Extract the (X, Y) coordinate from the center of the cell holding the provided text.  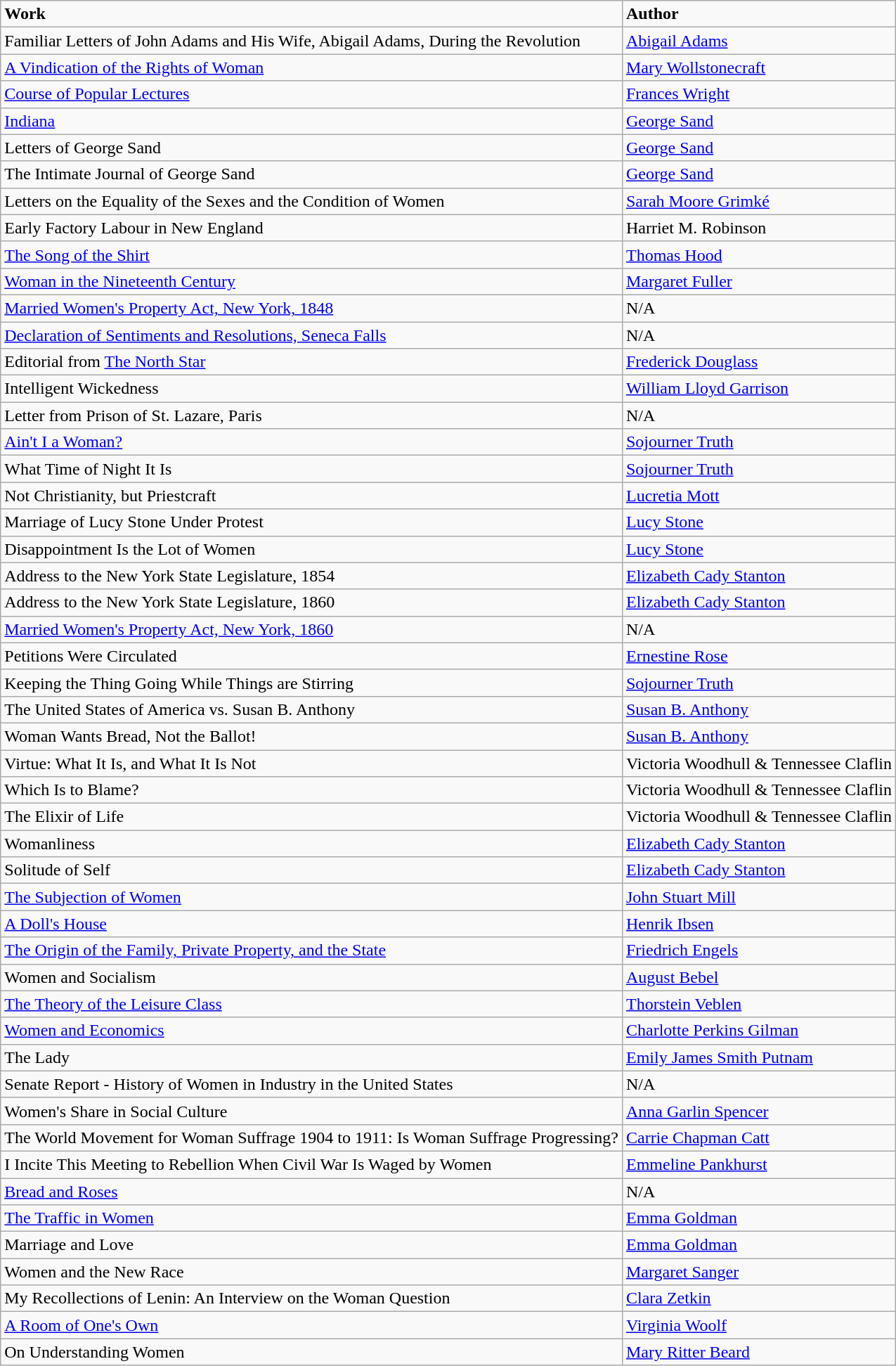
Marriage of Lucy Stone Under Protest (312, 522)
Declaration of Sentiments and Resolutions, Seneca Falls (312, 335)
The Origin of the Family, Private Property, and the State (312, 951)
On Understanding Women (312, 1352)
Senate Report - History of Women in Industry in the United States (312, 1084)
Petitions Were Circulated (312, 656)
Course of Popular Lectures (312, 94)
Letters of George Sand (312, 148)
Editorial from The North Star (312, 362)
The United States of America vs. Susan B. Anthony (312, 709)
I Incite This Meeting to Rebellion When Civil War Is Waged by Women (312, 1164)
Abigail Adams (759, 41)
A Doll's House (312, 924)
Anna Garlin Spencer (759, 1111)
Early Factory Labour in New England (312, 228)
Woman Wants Bread, Not the Ballot! (312, 736)
Henrik Ibsen (759, 924)
A Vindication of the Rights of Woman (312, 67)
Married Women's Property Act, New York, 1848 (312, 308)
Charlotte Perkins Gilman (759, 1031)
John Stuart Mill (759, 897)
Married Women's Property Act, New York, 1860 (312, 629)
Women and Economics (312, 1031)
Emmeline Pankhurst (759, 1164)
Sarah Moore Grimké (759, 201)
Harriet M. Robinson (759, 228)
Which Is to Blame? (312, 790)
The Song of the Shirt (312, 254)
A Room of One's Own (312, 1325)
Work (312, 14)
Margaret Sanger (759, 1272)
Emily James Smith Putnam (759, 1057)
Address to the New York State Legislature, 1854 (312, 576)
Bread and Roses (312, 1192)
Disappointment Is the Lot of Women (312, 549)
Clara Zetkin (759, 1299)
Women and the New Race (312, 1272)
Letters on the Equality of the Sexes and the Condition of Women (312, 201)
Thorstein Veblen (759, 1004)
The World Movement for Woman Suffrage 1904 to 1911: Is Woman Suffrage Progressing? (312, 1138)
Keeping the Thing Going While Things are Stirring (312, 683)
Carrie Chapman Catt (759, 1138)
Not Christianity, but Priestcraft (312, 496)
Solitude of Self (312, 870)
William Lloyd Garrison (759, 389)
Frances Wright (759, 94)
Womanliness (312, 844)
Familiar Letters of John Adams and His Wife, Abigail Adams, During the Revolution (312, 41)
The Intimate Journal of George Sand (312, 174)
Margaret Fuller (759, 281)
Woman in the Nineteenth Century (312, 281)
What Time of Night It Is (312, 469)
Indiana (312, 121)
Friedrich Engels (759, 951)
Mary Wollstonecraft (759, 67)
Virtue: What It Is, and What It Is Not (312, 763)
The Traffic in Women (312, 1218)
Lucretia Mott (759, 496)
My Recollections of Lenin: An Interview on the Woman Question (312, 1299)
Thomas Hood (759, 254)
Letter from Prison of St. Lazare, Paris (312, 415)
The Subjection of Women (312, 897)
Women's Share in Social Culture (312, 1111)
August Bebel (759, 977)
Women and Socialism (312, 977)
Address to the New York State Legislature, 1860 (312, 603)
Ain't I a Woman? (312, 442)
Ernestine Rose (759, 656)
Frederick Douglass (759, 362)
Marriage and Love (312, 1245)
The Lady (312, 1057)
Mary Ritter Beard (759, 1352)
Intelligent Wickedness (312, 389)
Author (759, 14)
The Theory of the Leisure Class (312, 1004)
Virginia Woolf (759, 1325)
The Elixir of Life (312, 817)
